Scan for the cell matching the given text and deliver its [X, Y] coordinate at center. 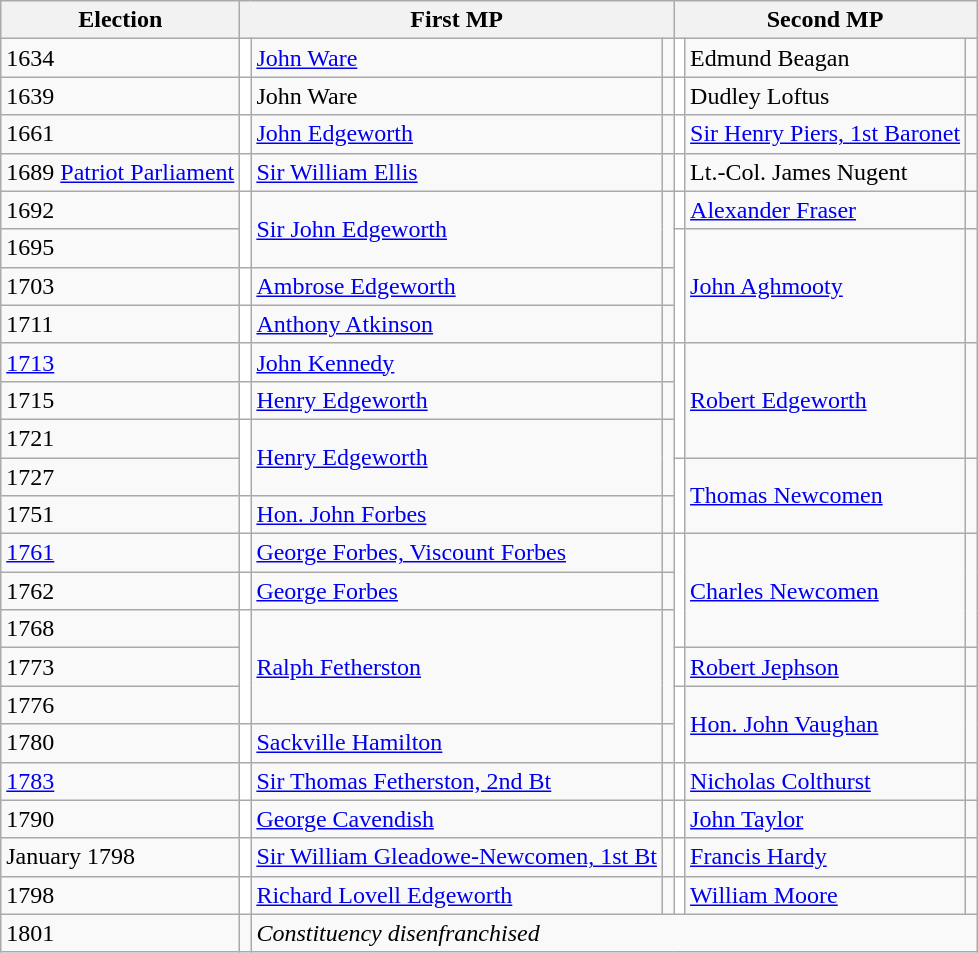
1727 [120, 477]
First MP [457, 20]
1790 [120, 819]
Constituency disenfranchised [614, 933]
1661 [120, 134]
1639 [120, 96]
1798 [120, 895]
1689 Patriot Parliament [120, 172]
Sir Thomas Fetherston, 2nd Bt [457, 781]
1801 [120, 933]
Second MP [826, 20]
George Forbes [457, 591]
George Cavendish [457, 819]
Election [120, 20]
Lt.-Col. James Nugent [826, 172]
John Aghmooty [826, 286]
January 1798 [120, 857]
1773 [120, 667]
Sackville Hamilton [457, 743]
1713 [120, 362]
1715 [120, 400]
Nicholas Colthurst [826, 781]
Sir Henry Piers, 1st Baronet [826, 134]
Francis Hardy [826, 857]
1695 [120, 248]
Sir William Ellis [457, 172]
Hon. John Forbes [457, 515]
Thomas Newcomen [826, 496]
1751 [120, 515]
Hon. John Vaughan [826, 724]
John Edgeworth [457, 134]
1634 [120, 58]
Richard Lovell Edgeworth [457, 895]
1703 [120, 286]
William Moore [826, 895]
1721 [120, 438]
Robert Jephson [826, 667]
1776 [120, 705]
Ralph Fetherston [457, 667]
Charles Newcomen [826, 591]
Sir John Edgeworth [457, 229]
1692 [120, 210]
1711 [120, 324]
George Forbes, Viscount Forbes [457, 553]
Sir William Gleadowe-Newcomen, 1st Bt [457, 857]
Anthony Atkinson [457, 324]
Ambrose Edgeworth [457, 286]
Edmund Beagan [826, 58]
1780 [120, 743]
John Kennedy [457, 362]
John Taylor [826, 819]
Dudley Loftus [826, 96]
1768 [120, 629]
Alexander Fraser [826, 210]
1761 [120, 553]
1762 [120, 591]
1783 [120, 781]
Robert Edgeworth [826, 400]
